Extract the (X, Y) coordinate from the center of the cell holding the provided text.  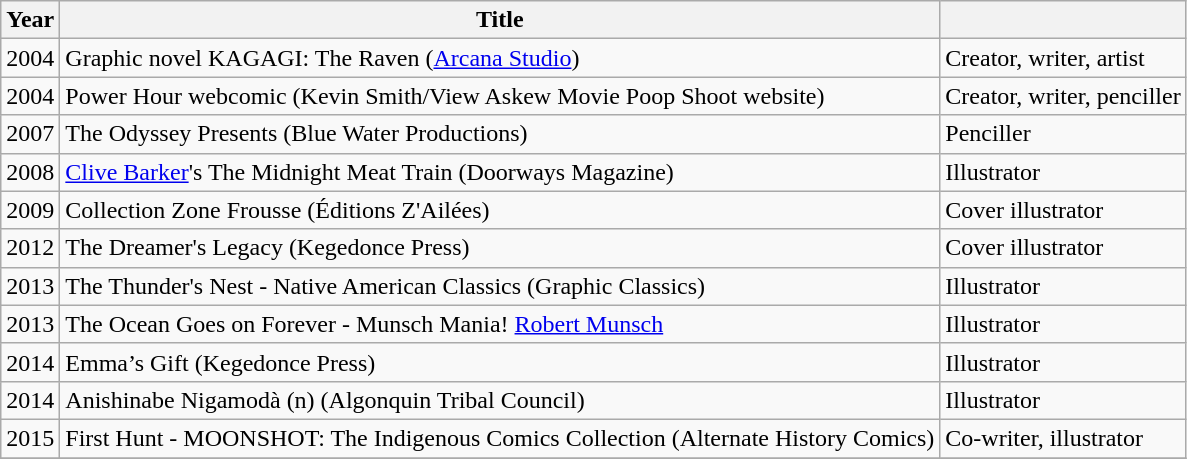
Power Hour webcomic (Kevin Smith/View Askew Movie Poop Shoot website) (500, 96)
The Ocean Goes on Forever - Munsch Mania! Robert Munsch (500, 324)
Year (30, 20)
Co-writer, illustrator (1063, 438)
Creator, writer, artist (1063, 58)
2008 (30, 172)
Clive Barker's The Midnight Meat Train (Doorways Magazine) (500, 172)
Graphic novel KAGAGI: The Raven (Arcana Studio) (500, 58)
Title (500, 20)
The Odyssey Presents (Blue Water Productions) (500, 134)
Penciller (1063, 134)
The Dreamer's Legacy (Kegedonce Press) (500, 248)
Creator, writer, penciller (1063, 96)
2009 (30, 210)
First Hunt - MOONSHOT: The Indigenous Comics Collection (Alternate History Comics) (500, 438)
2007 (30, 134)
2015 (30, 438)
Collection Zone Frousse (Éditions Z'Ailées) (500, 210)
Anishinabe Nigamodà (n) (Algonquin Tribal Council) (500, 400)
2012 (30, 248)
The Thunder's Nest - Native American Classics (Graphic Classics) (500, 286)
Emma’s Gift (Kegedonce Press) (500, 362)
